From the cell containing the given text, extract its center point as [x, y] coordinate. 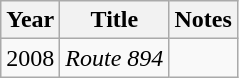
2008 [30, 58]
Notes [203, 20]
Title [114, 20]
Year [30, 20]
Route 894 [114, 58]
